Detect which cell encompasses the target text, then output its (X, Y) center coordinate. 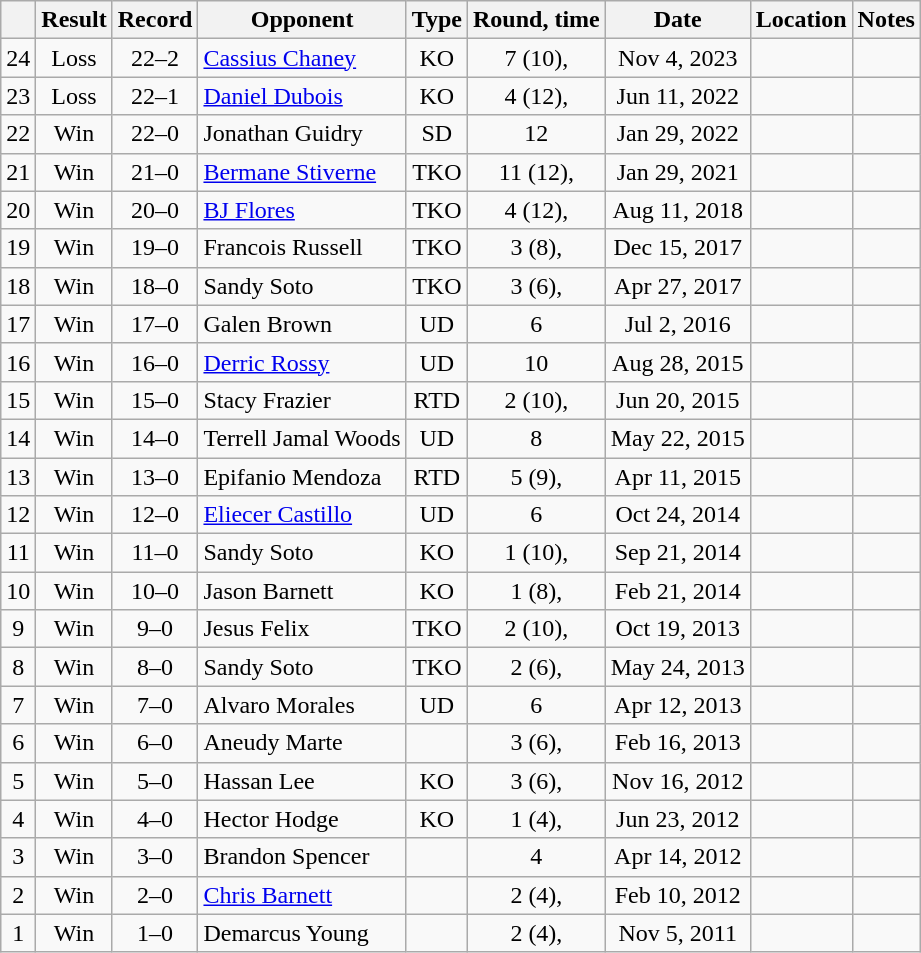
Terrell Jamal Woods (302, 438)
Result (74, 20)
2 (18, 895)
17 (18, 324)
15 (18, 400)
2–0 (155, 895)
18 (18, 286)
18–0 (155, 286)
Aug 11, 2018 (678, 210)
1 (10), (537, 553)
6–0 (155, 743)
8–0 (155, 667)
Record (155, 20)
2 (6), (537, 667)
Apr 12, 2013 (678, 705)
Jan 29, 2021 (678, 172)
Bermane Stiverne (302, 172)
Nov 16, 2012 (678, 781)
14–0 (155, 438)
7 (10), (537, 58)
Nov 4, 2023 (678, 58)
21–0 (155, 172)
Hector Hodge (302, 819)
22 (18, 134)
Aug 28, 2015 (678, 362)
Chris Barnett (302, 895)
Dec 15, 2017 (678, 248)
23 (18, 96)
16 (18, 362)
5 (18, 781)
4–0 (155, 819)
Feb 10, 2012 (678, 895)
May 24, 2013 (678, 667)
1 (4), (537, 819)
7–0 (155, 705)
Date (678, 20)
20 (18, 210)
Apr 27, 2017 (678, 286)
Brandon Spencer (302, 857)
Jason Barnett (302, 591)
Jul 2, 2016 (678, 324)
Francois Russell (302, 248)
Apr 14, 2012 (678, 857)
Epifanio Mendoza (302, 477)
19 (18, 248)
12–0 (155, 515)
11 (12), (537, 172)
May 22, 2015 (678, 438)
11 (18, 553)
Opponent (302, 20)
9 (18, 629)
Oct 19, 2013 (678, 629)
21 (18, 172)
1–0 (155, 933)
Jun 23, 2012 (678, 819)
Derric Rossy (302, 362)
7 (18, 705)
11–0 (155, 553)
1 (18, 933)
20–0 (155, 210)
Type (436, 20)
Feb 16, 2013 (678, 743)
3 (8), (537, 248)
22–2 (155, 58)
Round, time (537, 20)
16–0 (155, 362)
3 (18, 857)
15–0 (155, 400)
Apr 11, 2015 (678, 477)
Cassius Chaney (302, 58)
Aneudy Marte (302, 743)
Alvaro Morales (302, 705)
9–0 (155, 629)
Nov 5, 2011 (678, 933)
5–0 (155, 781)
13 (18, 477)
Daniel Dubois (302, 96)
5 (9), (537, 477)
Hassan Lee (302, 781)
Galen Brown (302, 324)
SD (436, 134)
Jun 20, 2015 (678, 400)
Oct 24, 2014 (678, 515)
Jan 29, 2022 (678, 134)
Location (801, 20)
Feb 21, 2014 (678, 591)
BJ Flores (302, 210)
19–0 (155, 248)
13–0 (155, 477)
Jesus Felix (302, 629)
10–0 (155, 591)
Jonathan Guidry (302, 134)
1 (8), (537, 591)
Demarcus Young (302, 933)
22–0 (155, 134)
Eliecer Castillo (302, 515)
Jun 11, 2022 (678, 96)
3–0 (155, 857)
Sep 21, 2014 (678, 553)
Stacy Frazier (302, 400)
Notes (886, 20)
14 (18, 438)
24 (18, 58)
17–0 (155, 324)
22–1 (155, 96)
